Search for the cell housing the specified text and yield its [X, Y] center coordinate. 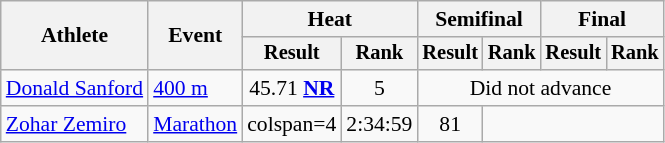
Zohar Zemiro [74, 124]
81 [450, 124]
Marathon [195, 124]
2:34:59 [379, 124]
Final [602, 19]
Event [195, 36]
Athlete [74, 36]
45.71 NR [292, 88]
Donald Sanford [74, 88]
Did not advance [540, 88]
Semifinal [478, 19]
400 m [195, 88]
colspan=4 [292, 124]
Heat [330, 19]
5 [379, 88]
